Extract the [X, Y] coordinate from the center of the cell holding the provided text.  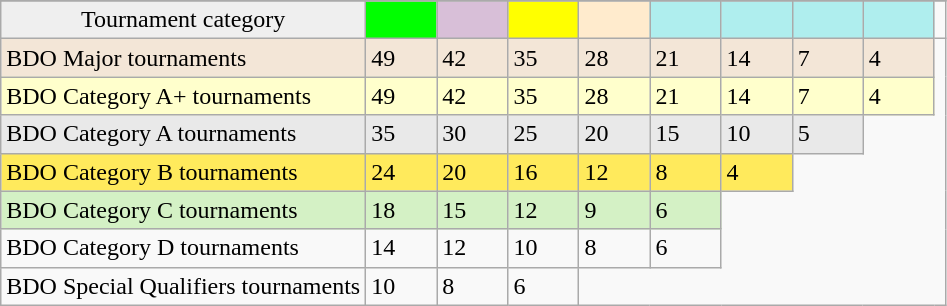
BDO Special Qualifiers tournaments [184, 286]
18 [402, 210]
BDO Major tournaments [184, 58]
16 [544, 172]
24 [402, 172]
Tournament category [184, 20]
9 [614, 210]
BDO Category B tournaments [184, 172]
30 [472, 134]
BDO Category A+ tournaments [184, 96]
25 [544, 134]
BDO Category A tournaments [184, 134]
BDO Category D tournaments [184, 248]
BDO Category C tournaments [184, 210]
5 [828, 134]
